Determine the (x, y) coordinate at the center of the cell enclosing the given text.  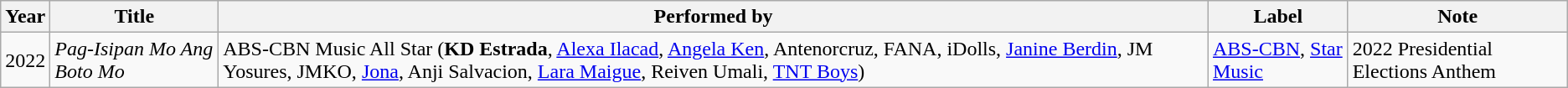
2022 Presidential Elections Anthem (1457, 60)
Performed by (714, 17)
Note (1457, 17)
Title (134, 17)
Label (1278, 17)
2022 (25, 60)
Year (25, 17)
Pag-Isipan Mo Ang Boto Mo (134, 60)
ABS-CBN, Star Music (1278, 60)
